For the text-containing cell, return its midpoint in (x, y) coordinate format. 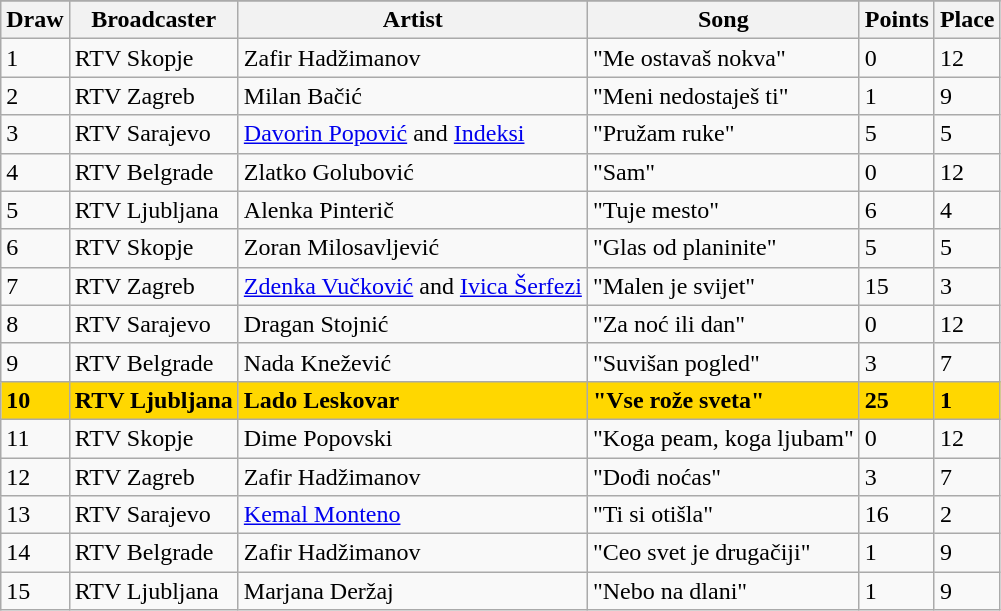
Milan Bačić (412, 96)
16 (896, 515)
8 (35, 324)
"Ceo svet je drugačiji" (723, 553)
Dime Popovski (412, 438)
13 (35, 515)
Dragan Stojnić (412, 324)
Zlatko Golubović (412, 172)
Alenka Pinterič (412, 210)
"Malen je svijet" (723, 286)
"Nebo na dlani" (723, 591)
Place (967, 20)
11 (35, 438)
Broadcaster (154, 20)
"Tuje mesto" (723, 210)
Song (723, 20)
Lado Leskovar (412, 400)
"Vse rože sveta" (723, 400)
Zoran Milosavljević (412, 248)
Nada Knežević (412, 362)
"Me ostavaš nokva" (723, 58)
14 (35, 553)
Davorin Popović and Indeksi (412, 134)
10 (35, 400)
Marjana Deržaj (412, 591)
"Ti si otišla" (723, 515)
25 (896, 400)
Draw (35, 20)
"Suvišan pogled" (723, 362)
"Za noć ili dan" (723, 324)
Artist (412, 20)
"Glas od planinite" (723, 248)
"Koga peam, koga ljubam" (723, 438)
"Meni nedostaješ ti" (723, 96)
Kemal Monteno (412, 515)
Points (896, 20)
"Dođi noćas" (723, 477)
Zdenka Vučković and Ivica Šerfezi (412, 286)
"Sam" (723, 172)
"Pružam ruke" (723, 134)
